From the cell containing the given text, extract its center point as (x, y) coordinate. 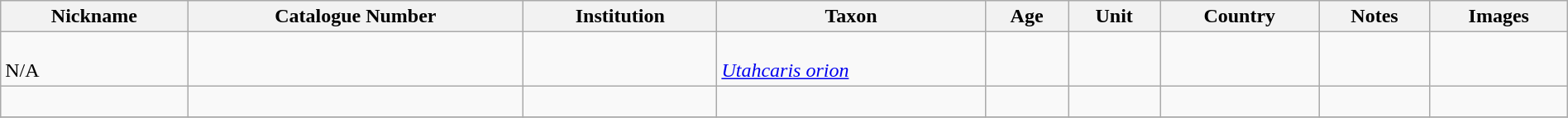
Notes (1374, 17)
Utahcaris orion (852, 59)
Nickname (94, 17)
Age (1026, 17)
Institution (620, 17)
Catalogue Number (356, 17)
Taxon (852, 17)
Country (1240, 17)
Unit (1115, 17)
N/A (94, 59)
Images (1499, 17)
